Determine the (x, y) coordinate at the center of the cell enclosing the given text.  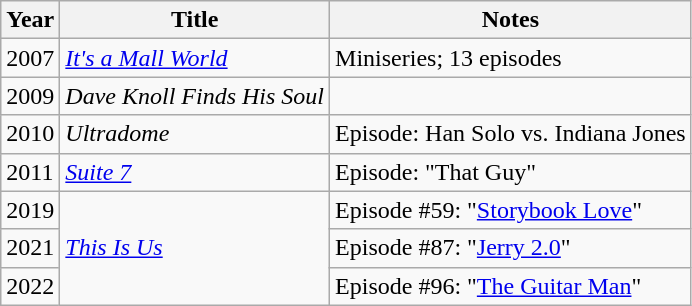
Year (30, 20)
2007 (30, 58)
2019 (30, 210)
2009 (30, 96)
Suite 7 (195, 172)
Notes (511, 20)
2010 (30, 134)
Episode #96: "The Guitar Man" (511, 286)
Episode: Han Solo vs. Indiana Jones (511, 134)
Title (195, 20)
2011 (30, 172)
Episode #87: "Jerry 2.0" (511, 248)
2022 (30, 286)
This Is Us (195, 248)
Episode #59: "Storybook Love" (511, 210)
It's a Mall World (195, 58)
2021 (30, 248)
Dave Knoll Finds His Soul (195, 96)
Miniseries; 13 episodes (511, 58)
Ultradome (195, 134)
Episode: "That Guy" (511, 172)
